Capture the cell that displays the provided text and extract its (x, y) central coordinate. 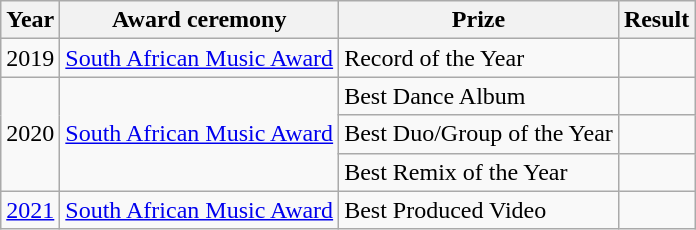
2020 (30, 134)
2021 (30, 210)
Result (656, 20)
Best Duo/Group of the Year (479, 134)
Year (30, 20)
Award ceremony (200, 20)
Best Dance Album (479, 96)
2019 (30, 58)
Best Remix of the Year (479, 172)
Best Produced Video (479, 210)
Prize (479, 20)
Record of the Year (479, 58)
